Return the [x, y] coordinate for the center point of the cell that contains the specified text.  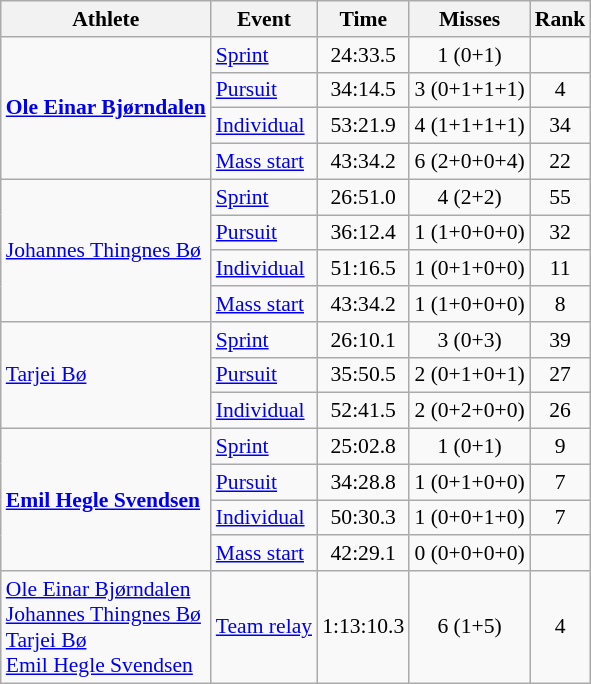
Rank [560, 19]
8 [560, 304]
Team relay [264, 627]
26 [560, 411]
34:28.8 [363, 482]
4 (1+1+1+1) [469, 126]
35:50.5 [363, 375]
0 (0+0+0+0) [469, 554]
27 [560, 375]
4 (2+2) [469, 197]
11 [560, 269]
52:41.5 [363, 411]
34 [560, 126]
24:33.5 [363, 55]
25:02.8 [363, 447]
Ole Einar Bjørndalen [106, 108]
6 (2+0+0+4) [469, 162]
26:10.1 [363, 340]
9 [560, 447]
Tarjei Bø [106, 376]
Ole Einar BjørndalenJohannes Thingnes BøTarjei BøEmil Hegle Svendsen [106, 627]
3 (0+3) [469, 340]
Misses [469, 19]
36:12.4 [363, 233]
Johannes Thingnes Bø [106, 250]
34:14.5 [363, 90]
55 [560, 197]
6 (1+5) [469, 627]
Athlete [106, 19]
42:29.1 [363, 554]
2 (0+2+0+0) [469, 411]
1 (0+0+1+0) [469, 518]
51:16.5 [363, 269]
Time [363, 19]
53:21.9 [363, 126]
39 [560, 340]
26:51.0 [363, 197]
Event [264, 19]
3 (0+1+1+1) [469, 90]
22 [560, 162]
32 [560, 233]
2 (0+1+0+1) [469, 375]
1:13:10.3 [363, 627]
50:30.3 [363, 518]
Emil Hegle Svendsen [106, 500]
